Provide the (x, y) coordinate of the cell's center where the given text is located.  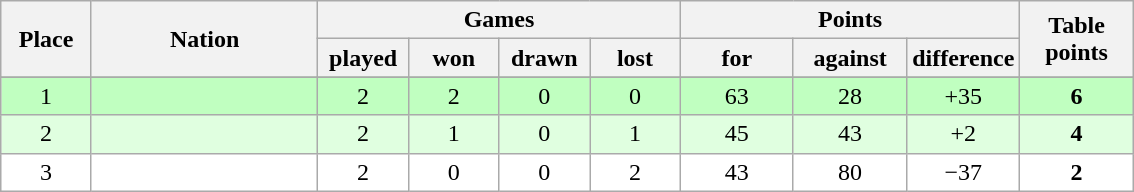
Nation (204, 39)
45 (736, 134)
+35 (964, 96)
Place (46, 39)
Points (850, 20)
drawn (544, 58)
−37 (964, 172)
lost (636, 58)
won (454, 58)
6 (1076, 96)
80 (850, 172)
3 (46, 172)
for (736, 58)
+2 (964, 134)
Games (499, 20)
difference (964, 58)
played (364, 58)
Tablepoints (1076, 39)
28 (850, 96)
4 (1076, 134)
against (850, 58)
63 (736, 96)
